Locate the cell with the specified text and output its [X, Y] center coordinate. 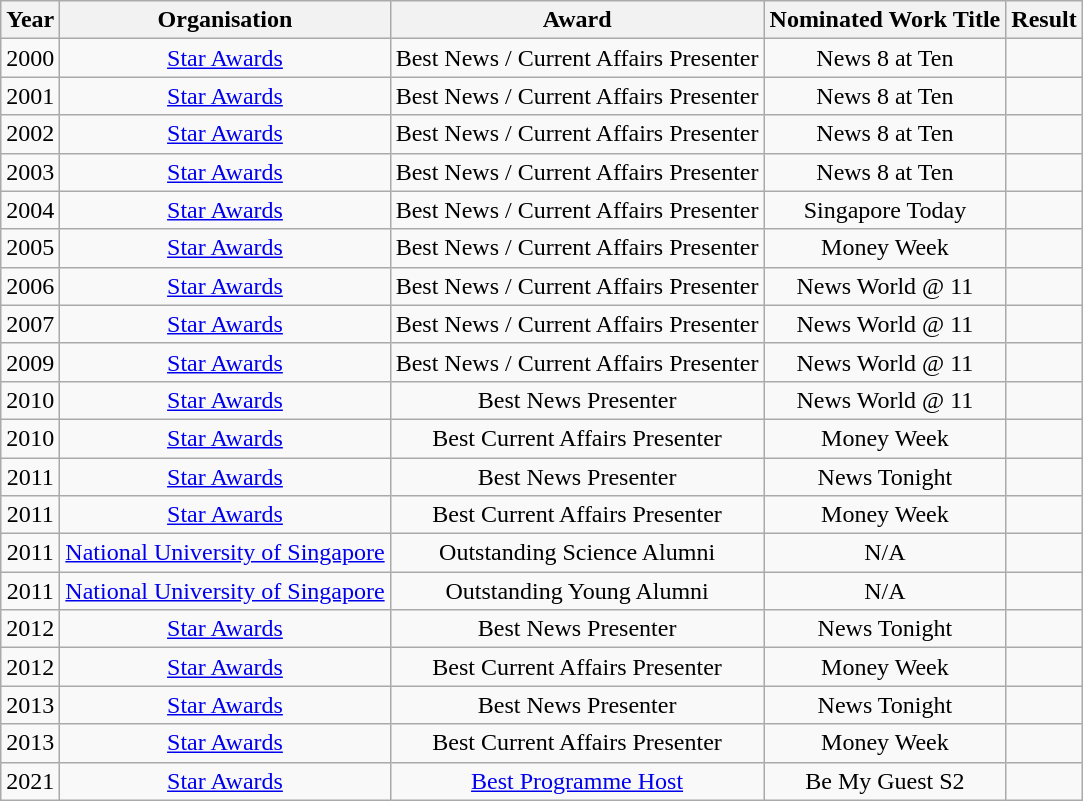
2003 [30, 172]
Award [577, 20]
2000 [30, 58]
Outstanding Young Alumni [577, 591]
2021 [30, 781]
Year [30, 20]
Singapore Today [885, 210]
Best Programme Host [577, 781]
2001 [30, 96]
2009 [30, 362]
Nominated Work Title [885, 20]
2006 [30, 286]
Outstanding Science Alumni [577, 553]
2007 [30, 324]
Be My Guest S2 [885, 781]
Result [1044, 20]
2004 [30, 210]
Organisation [225, 20]
2002 [30, 134]
2005 [30, 248]
